Provide the (x, y) coordinate of the cell's center where the given text is located.  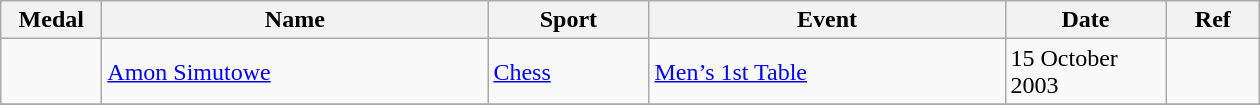
Sport (568, 20)
Ref (1213, 20)
Men’s 1st Table (827, 72)
Chess (568, 72)
Name (295, 20)
Amon Simutowe (295, 72)
Event (827, 20)
Date (1086, 20)
Medal (52, 20)
15 October 2003 (1086, 72)
